Determine the (X, Y) coordinate at the center of the cell enclosing the given text.  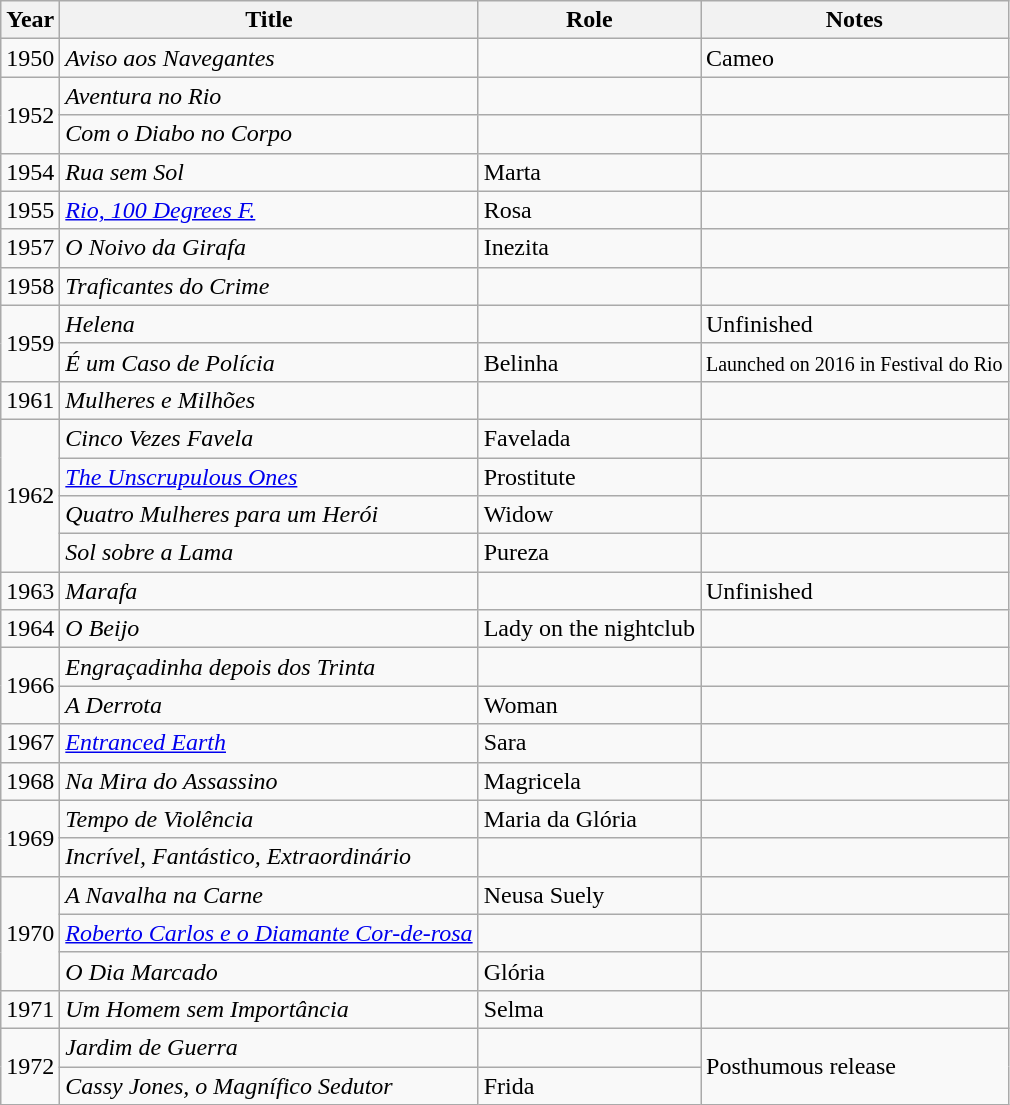
Incrível, Fantástico, Extraordinário (269, 857)
Aventura no Rio (269, 96)
1962 (30, 495)
O Beijo (269, 629)
1950 (30, 58)
O Dia Marcado (269, 971)
Inezita (589, 248)
Role (589, 20)
Helena (269, 324)
1952 (30, 115)
Maria da Glória (589, 819)
Traficantes do Crime (269, 286)
Magricela (589, 781)
Rio, 100 Degrees F. (269, 210)
Cassy Jones, o Magnífico Sedutor (269, 1085)
Prostitute (589, 477)
Belinha (589, 362)
Marafa (269, 591)
1968 (30, 781)
Jardim de Guerra (269, 1047)
1971 (30, 1009)
Selma (589, 1009)
Frida (589, 1085)
Aviso aos Navegantes (269, 58)
1961 (30, 400)
O Noivo da Girafa (269, 248)
Rua sem Sol (269, 172)
Title (269, 20)
Neusa Suely (589, 895)
1959 (30, 343)
Sol sobre a Lama (269, 553)
Year (30, 20)
Mulheres e Milhões (269, 400)
Com o Diabo no Corpo (269, 134)
É um Caso de Polícia (269, 362)
Engraçadinha depois dos Trinta (269, 667)
1955 (30, 210)
Roberto Carlos e o Diamante Cor-de-rosa (269, 933)
Pureza (589, 553)
Tempo de Violência (269, 819)
1972 (30, 1066)
1954 (30, 172)
Cameo (854, 58)
Lady on the nightclub (589, 629)
1963 (30, 591)
Rosa (589, 210)
Na Mira do Assassino (269, 781)
1967 (30, 743)
Favelada (589, 438)
Widow (589, 515)
1964 (30, 629)
1970 (30, 933)
Notes (854, 20)
1969 (30, 838)
Launched on 2016 in Festival do Rio (854, 362)
Woman (589, 705)
Sara (589, 743)
The Unscrupulous Ones (269, 477)
1958 (30, 286)
Cinco Vezes Favela (269, 438)
Posthumous release (854, 1066)
Glória (589, 971)
Entranced Earth (269, 743)
1966 (30, 686)
Quatro Mulheres para um Herói (269, 515)
Marta (589, 172)
A Navalha na Carne (269, 895)
A Derrota (269, 705)
Um Homem sem Importância (269, 1009)
1957 (30, 248)
